Return (X, Y) of the center of cell containing provided text 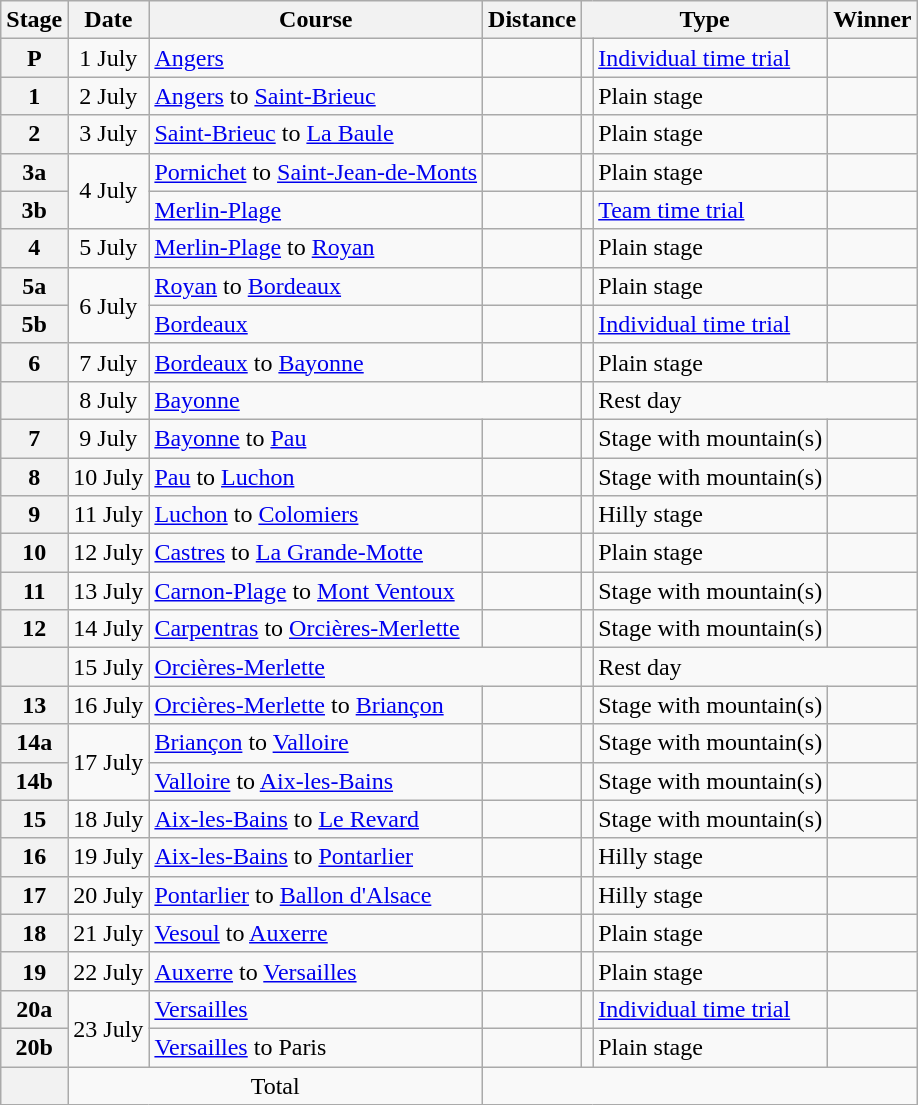
15 (34, 819)
22 July (108, 971)
11 (34, 591)
8 (34, 477)
10 (34, 553)
2 July (108, 96)
Date (108, 20)
16 (34, 857)
17 (34, 895)
3b (34, 210)
2 (34, 134)
17 July (108, 762)
19 July (108, 857)
Briançon to Valloire (316, 743)
Vesoul to Auxerre (316, 933)
Winner (872, 20)
11 July (108, 515)
Castres to La Grande-Motte (316, 553)
12 (34, 629)
Bayonne to Pau (316, 438)
Valloire to Aix-les-Bains (316, 781)
20a (34, 1009)
10 July (108, 477)
18 (34, 933)
Carpentras to Orcières-Merlette (316, 629)
Aix-les-Bains to Pontarlier (316, 857)
7 (34, 438)
Angers to Saint-Brieuc (316, 96)
Pontarlier to Ballon d'Alsace (316, 895)
Versailles to Paris (316, 1047)
7 July (108, 362)
15 July (108, 667)
9 (34, 515)
Distance (532, 20)
Angers (316, 58)
Carnon-Plage to Mont Ventoux (316, 591)
Orcières-Merlette to Briançon (316, 705)
13 (34, 705)
8 July (108, 400)
Stage (34, 20)
Orcières-Merlette (366, 667)
14a (34, 743)
13 July (108, 591)
Merlin-Plage (316, 210)
Team time trial (710, 210)
Versailles (316, 1009)
23 July (108, 1028)
5a (34, 286)
Royan to Bordeaux (316, 286)
12 July (108, 553)
Saint-Brieuc to La Baule (316, 134)
14 July (108, 629)
Pau to Luchon (316, 477)
1 (34, 96)
1 July (108, 58)
20 July (108, 895)
21 July (108, 933)
Bayonne (366, 400)
Course (316, 20)
Total (276, 1085)
Type (705, 20)
20b (34, 1047)
Luchon to Colomiers (316, 515)
18 July (108, 819)
3 July (108, 134)
3a (34, 172)
16 July (108, 705)
Bordeaux (316, 324)
P (34, 58)
Auxerre to Versailles (316, 971)
6 July (108, 305)
5b (34, 324)
19 (34, 971)
14b (34, 781)
9 July (108, 438)
5 July (108, 248)
6 (34, 362)
4 (34, 248)
Bordeaux to Bayonne (316, 362)
4 July (108, 191)
Pornichet to Saint-Jean-de-Monts (316, 172)
Aix-les-Bains to Le Revard (316, 819)
Merlin-Plage to Royan (316, 248)
